Provide the (X, Y) coordinate of the cell's center where the given text is located.  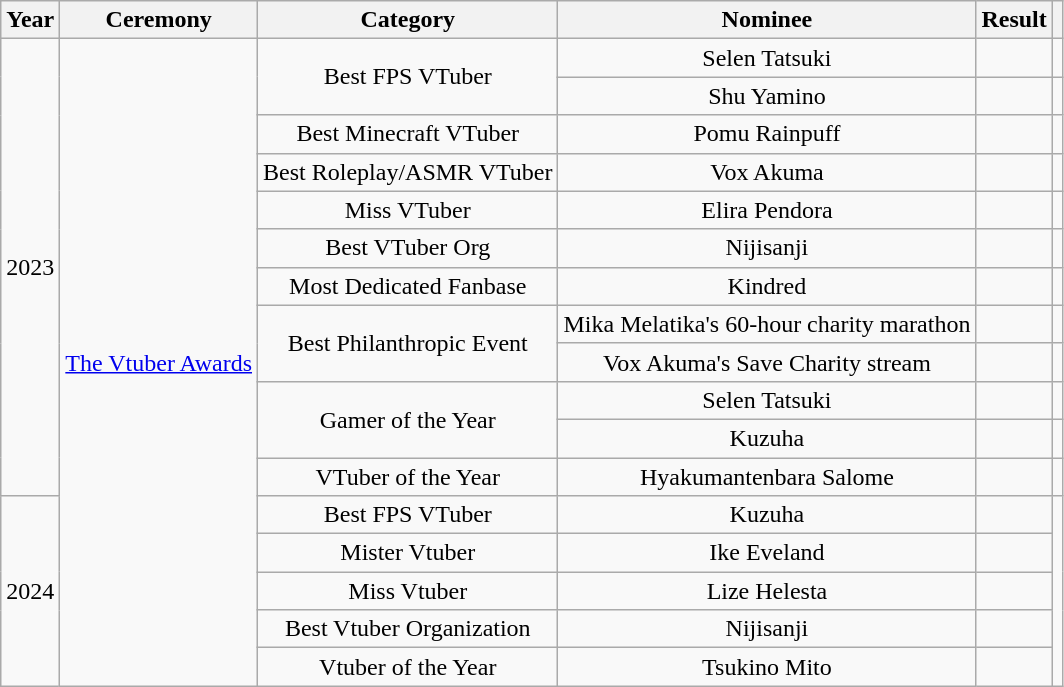
Hyakumantenbara Salome (767, 477)
The Vtuber Awards (159, 362)
Miss VTuber (408, 210)
VTuber of the Year (408, 477)
2023 (30, 268)
Vox Akuma (767, 172)
Shu Yamino (767, 96)
2024 (30, 591)
Best Roleplay/ASMR VTuber (408, 172)
Best Vtuber Organization (408, 629)
Category (408, 20)
Lize Helesta (767, 591)
Best VTuber Org (408, 248)
Result (1014, 20)
Gamer of the Year (408, 419)
Mister Vtuber (408, 553)
Best Minecraft VTuber (408, 134)
Best Philanthropic Event (408, 343)
Nominee (767, 20)
Mika Melatika's 60-hour charity marathon (767, 324)
Miss Vtuber (408, 591)
Ike Eveland (767, 553)
Pomu Rainpuff (767, 134)
Tsukino Mito (767, 667)
Most Dedicated Fanbase (408, 286)
Vox Akuma's Save Charity stream (767, 362)
Year (30, 20)
Vtuber of the Year (408, 667)
Ceremony (159, 20)
Elira Pendora (767, 210)
Kindred (767, 286)
